Extract the [X, Y] coordinate from the center of the cell holding the provided text.  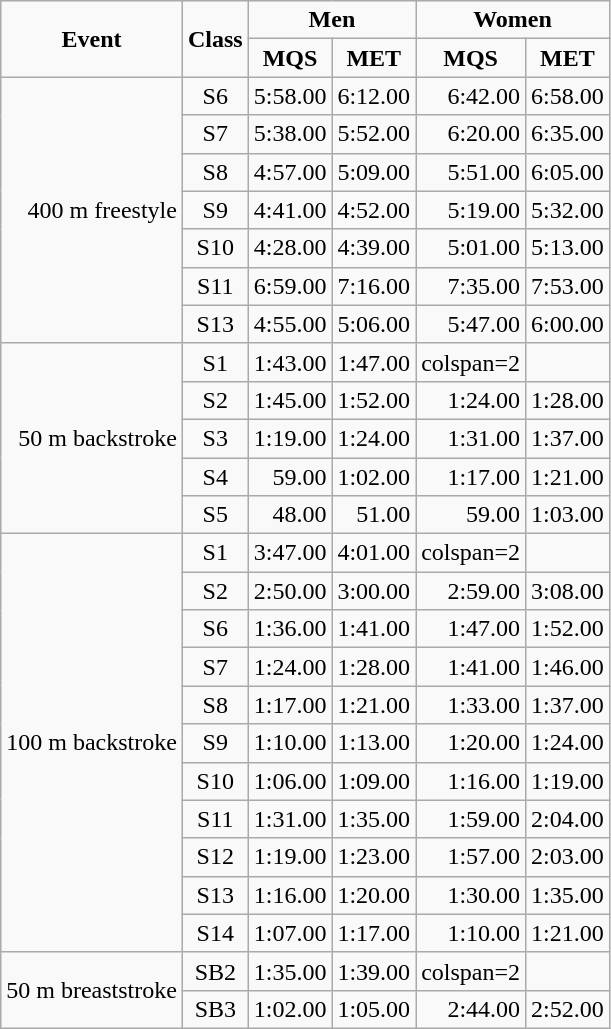
1:59.00 [471, 819]
2:59.00 [471, 591]
100 m backstroke [92, 744]
1:39.00 [374, 971]
6:12.00 [374, 96]
1:09.00 [374, 781]
50 m backstroke [92, 438]
Men [332, 20]
4:55.00 [290, 324]
5:58.00 [290, 96]
2:50.00 [290, 591]
6:35.00 [568, 134]
5:06.00 [374, 324]
6:59.00 [290, 286]
4:39.00 [374, 248]
1:57.00 [471, 857]
SB3 [215, 1009]
1:46.00 [568, 667]
3:47.00 [290, 553]
6:00.00 [568, 324]
5:38.00 [290, 134]
1:23.00 [374, 857]
S12 [215, 857]
5:01.00 [471, 248]
1:13.00 [374, 743]
5:19.00 [471, 210]
1:45.00 [290, 400]
Women [513, 20]
1:43.00 [290, 362]
4:01.00 [374, 553]
6:20.00 [471, 134]
5:47.00 [471, 324]
2:04.00 [568, 819]
S4 [215, 477]
1:03.00 [568, 515]
6:05.00 [568, 172]
4:57.00 [290, 172]
6:58.00 [568, 96]
Event [92, 39]
4:28.00 [290, 248]
3:00.00 [374, 591]
6:42.00 [471, 96]
5:13.00 [568, 248]
4:41.00 [290, 210]
3:08.00 [568, 591]
1:36.00 [290, 629]
7:35.00 [471, 286]
SB2 [215, 971]
1:33.00 [471, 705]
1:05.00 [374, 1009]
7:53.00 [568, 286]
50 m breaststroke [92, 990]
5:52.00 [374, 134]
51.00 [374, 515]
1:07.00 [290, 933]
48.00 [290, 515]
4:52.00 [374, 210]
2:03.00 [568, 857]
2:44.00 [471, 1009]
S14 [215, 933]
7:16.00 [374, 286]
Class [215, 39]
S5 [215, 515]
5:09.00 [374, 172]
400 m freestyle [92, 210]
5:51.00 [471, 172]
1:06.00 [290, 781]
5:32.00 [568, 210]
1:30.00 [471, 895]
S3 [215, 438]
2:52.00 [568, 1009]
